Determine the (x, y) coordinate at the center of the cell enclosing the given text.  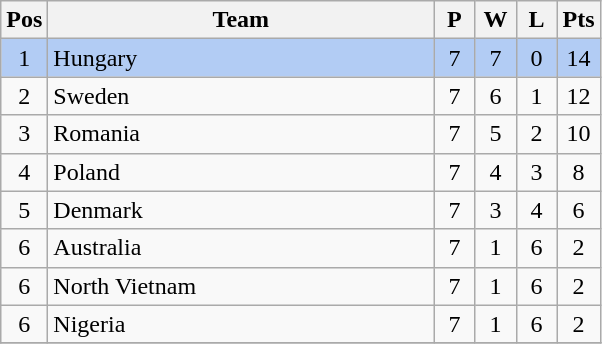
P (454, 20)
Pos (24, 20)
Australia (241, 248)
Nigeria (241, 324)
Team (241, 20)
North Vietnam (241, 286)
8 (578, 172)
0 (536, 58)
14 (578, 58)
Hungary (241, 58)
10 (578, 134)
Poland (241, 172)
12 (578, 96)
Pts (578, 20)
Sweden (241, 96)
Romania (241, 134)
L (536, 20)
W (496, 20)
Denmark (241, 210)
